Provide the (X, Y) coordinate of the cell's center where the given text is located.  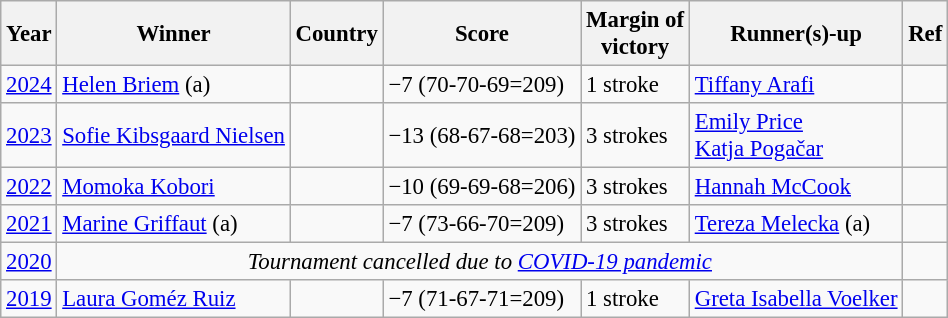
Tereza Melecka (a) (796, 224)
Winner (174, 34)
2020 (29, 262)
−7 (70-70-69=209) (482, 85)
2024 (29, 85)
Hannah McCook (796, 187)
Marine Griffaut (a) (174, 224)
Helen Briem (a) (174, 85)
−10 (69-69-68=206) (482, 187)
Country (336, 34)
2023 (29, 136)
−13 (68-67-68=203) (482, 136)
−7 (71-67-71=209) (482, 299)
2022 (29, 187)
Momoka Kobori (174, 187)
Ref (926, 34)
Runner(s)-up (796, 34)
Greta Isabella Voelker (796, 299)
Year (29, 34)
2019 (29, 299)
Emily Price Katja Pogačar (796, 136)
Score (482, 34)
Laura Goméz Ruiz (174, 299)
Sofie Kibsgaard Nielsen (174, 136)
−7 (73-66-70=209) (482, 224)
Tournament cancelled due to COVID-19 pandemic (480, 262)
Margin ofvictory (636, 34)
2021 (29, 224)
Tiffany Arafi (796, 85)
